Search for the cell housing the specified text and yield its (X, Y) center coordinate. 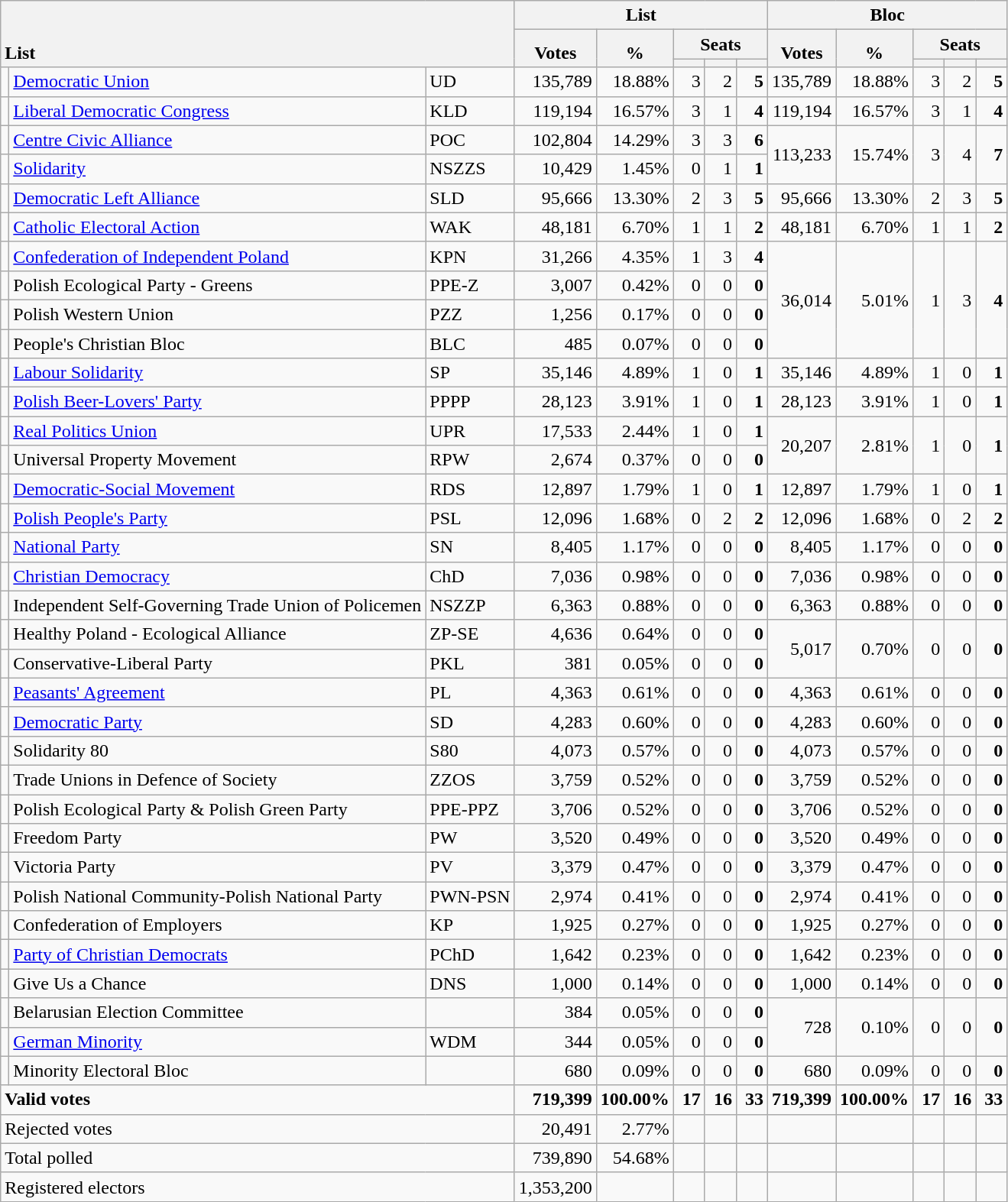
PSL (470, 518)
17,533 (555, 431)
Belarusian Election Committee (217, 1012)
Polish Ecological Party & Polish Green Party (217, 809)
2.44% (634, 431)
Democratic Party (217, 721)
384 (555, 1012)
31,266 (555, 256)
Conservative-Liberal Party (217, 663)
KP (470, 925)
WAK (470, 227)
SLD (470, 198)
Peasants' Agreement (217, 692)
People's Christian Bloc (217, 343)
Catholic Electoral Action (217, 227)
ChD (470, 576)
UPR (470, 431)
3,007 (555, 285)
Bloc (888, 15)
0.10% (874, 1027)
RPW (470, 460)
Valid votes (258, 1100)
5.01% (874, 300)
4,636 (555, 634)
20,491 (555, 1129)
2.77% (634, 1129)
NSZZP (470, 605)
14.29% (634, 140)
Polish Ecological Party - Greens (217, 285)
0.42% (634, 285)
PKL (470, 663)
Christian Democracy (217, 576)
Total polled (258, 1158)
Minority Electoral Bloc (217, 1071)
Liberal Democratic Congress (217, 111)
Polish National Community-Polish National Party (217, 896)
PZZ (470, 314)
1,256 (555, 314)
1.45% (634, 169)
485 (555, 343)
Give Us a Chance (217, 983)
KLD (470, 111)
Freedom Party (217, 838)
0.64% (634, 634)
Rejected votes (258, 1129)
ZZOS (470, 779)
PChD (470, 954)
Democratic Union (217, 82)
6 (752, 140)
20,207 (802, 445)
SD (470, 721)
National Party (217, 547)
0.17% (634, 314)
Healthy Poland - Ecological Alliance (217, 634)
BLC (470, 343)
UD (470, 82)
10,429 (555, 169)
Solidarity 80 (217, 750)
739,890 (555, 1158)
728 (802, 1027)
DNS (470, 983)
Polish People's Party (217, 518)
102,804 (555, 140)
Polish Western Union (217, 314)
0.37% (634, 460)
Independent Self-Governing Trade Union of Policemen (217, 605)
SP (470, 373)
Confederation of Independent Poland (217, 256)
ZP-SE (470, 634)
2,674 (555, 460)
344 (555, 1042)
5,017 (802, 649)
113,233 (802, 154)
S80 (470, 750)
WDM (470, 1042)
POC (470, 140)
1,353,200 (555, 1187)
Universal Property Movement (217, 460)
Real Politics Union (217, 431)
Registered electors (258, 1187)
Polish Beer-Lovers' Party (217, 402)
Confederation of Employers (217, 925)
PWN-PSN (470, 896)
54.68% (634, 1158)
RDS (470, 489)
0.07% (634, 343)
Labour Solidarity (217, 373)
German Minority (217, 1042)
PV (470, 867)
PPPP (470, 402)
Trade Unions in Defence of Society (217, 779)
Victoria Party (217, 867)
7 (992, 154)
36,014 (802, 300)
Solidarity (217, 169)
Centre Civic Alliance (217, 140)
4.35% (634, 256)
2.81% (874, 445)
KPN (470, 256)
NSZZS (470, 169)
PPE-PPZ (470, 809)
PPE-Z (470, 285)
SN (470, 547)
381 (555, 663)
Democratic-Social Movement (217, 489)
15.74% (874, 154)
PW (470, 838)
0.70% (874, 649)
PL (470, 692)
Party of Christian Democrats (217, 954)
Democratic Left Alliance (217, 198)
